Detect which cell encompasses the target text, then output its [x, y] center coordinate. 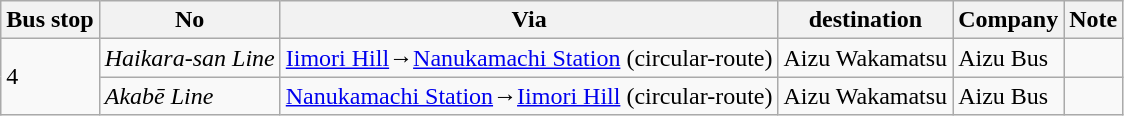
Via [529, 20]
Company [1008, 20]
Iimori Hill→Nanukamachi Station (circular-route) [529, 58]
4 [50, 77]
destination [866, 20]
Haikara-san Line [190, 58]
No [190, 20]
Akabē Line [190, 96]
Bus stop [50, 20]
Note [1094, 20]
Nanukamachi Station→Iimori Hill (circular-route) [529, 96]
